Pinpoint the cell where the given text exists, returning its (X, Y) midpoint coordinate. 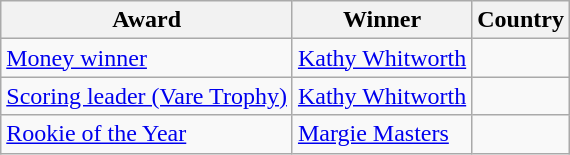
Winner (382, 20)
Scoring leader (Vare Trophy) (147, 96)
Award (147, 20)
Rookie of the Year (147, 134)
Money winner (147, 58)
Country (521, 20)
Margie Masters (382, 134)
